Output the (X, Y) coordinate of the center of the cell containing the given text.  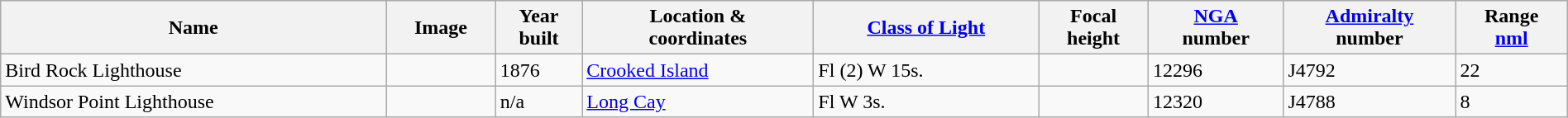
Location & coordinates (698, 28)
J4792 (1370, 70)
n/a (538, 101)
Fl (2) W 15s. (926, 70)
Class of Light (926, 28)
8 (1512, 101)
Crooked Island (698, 70)
Focalheight (1093, 28)
Image (442, 28)
Name (194, 28)
22 (1512, 70)
Bird Rock Lighthouse (194, 70)
Fl W 3s. (926, 101)
Rangenml (1512, 28)
12296 (1216, 70)
1876 (538, 70)
Admiraltynumber (1370, 28)
Long Cay (698, 101)
Windsor Point Lighthouse (194, 101)
NGAnumber (1216, 28)
12320 (1216, 101)
J4788 (1370, 101)
Yearbuilt (538, 28)
